Provide the (x, y) coordinate of the cell's center where the given text is located.  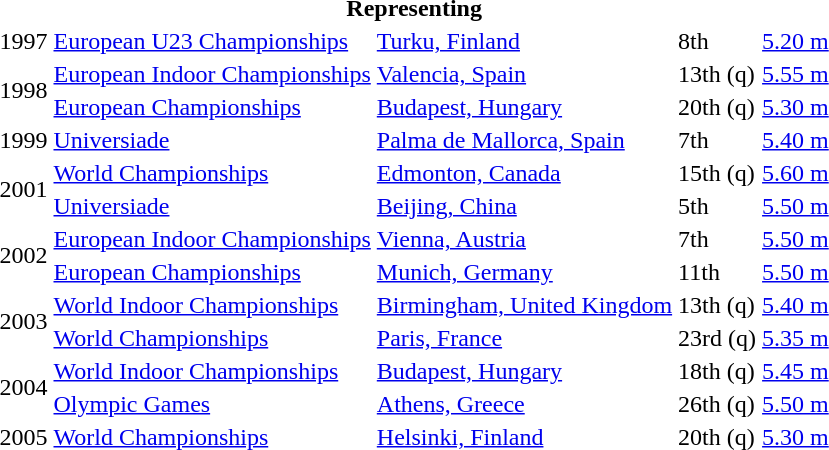
26th (q) (718, 404)
Athens, Greece (524, 404)
Palma de Mallorca, Spain (524, 140)
18th (q) (718, 371)
Edmonton, Canada (524, 173)
5th (718, 206)
20th (q) (718, 107)
Birmingham, United Kingdom (524, 305)
Munich, Germany (524, 272)
15th (q) (718, 173)
Valencia, Spain (524, 74)
Paris, France (524, 338)
European U23 Championships (212, 41)
8th (718, 41)
23rd (q) (718, 338)
Vienna, Austria (524, 239)
Beijing, China (524, 206)
11th (718, 272)
Olympic Games (212, 404)
Turku, Finland (524, 41)
